Identify which cell holds the provided text, then report its [x, y] central coordinate. 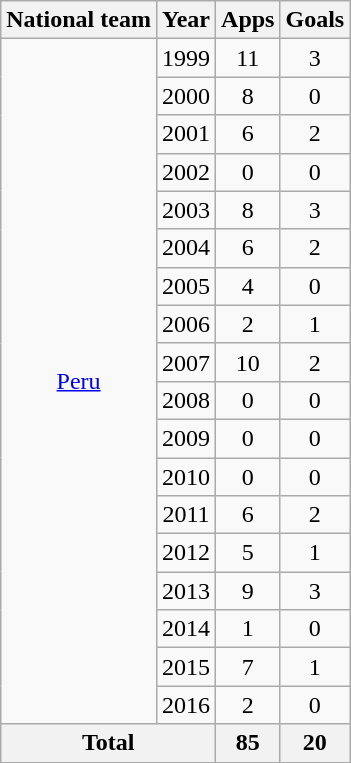
10 [248, 362]
2011 [186, 515]
2003 [186, 210]
20 [315, 743]
2008 [186, 400]
4 [248, 286]
2015 [186, 667]
11 [248, 58]
2002 [186, 172]
1999 [186, 58]
Apps [248, 20]
2012 [186, 553]
Total [108, 743]
Year [186, 20]
2010 [186, 477]
2006 [186, 324]
2000 [186, 96]
9 [248, 591]
2014 [186, 629]
National team [79, 20]
85 [248, 743]
2004 [186, 248]
2013 [186, 591]
2005 [186, 286]
7 [248, 667]
Peru [79, 382]
2007 [186, 362]
Goals [315, 20]
5 [248, 553]
2001 [186, 134]
2016 [186, 705]
2009 [186, 438]
